Extract the (X, Y) coordinate from the center of the cell holding the provided text.  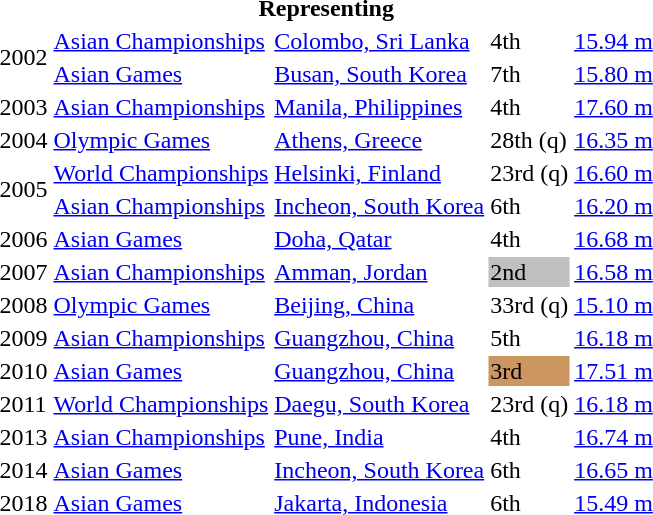
Doha, Qatar (380, 239)
Beijing, China (380, 305)
3rd (530, 371)
Manila, Philippines (380, 107)
2nd (530, 272)
Colombo, Sri Lanka (380, 41)
Daegu, South Korea (380, 404)
Helsinki, Finland (380, 173)
33rd (q) (530, 305)
Pune, India (380, 437)
Amman, Jordan (380, 272)
5th (530, 338)
7th (530, 74)
Athens, Greece (380, 140)
Busan, South Korea (380, 74)
28th (q) (530, 140)
